Detect which cell encompasses the target text, then output its [X, Y] center coordinate. 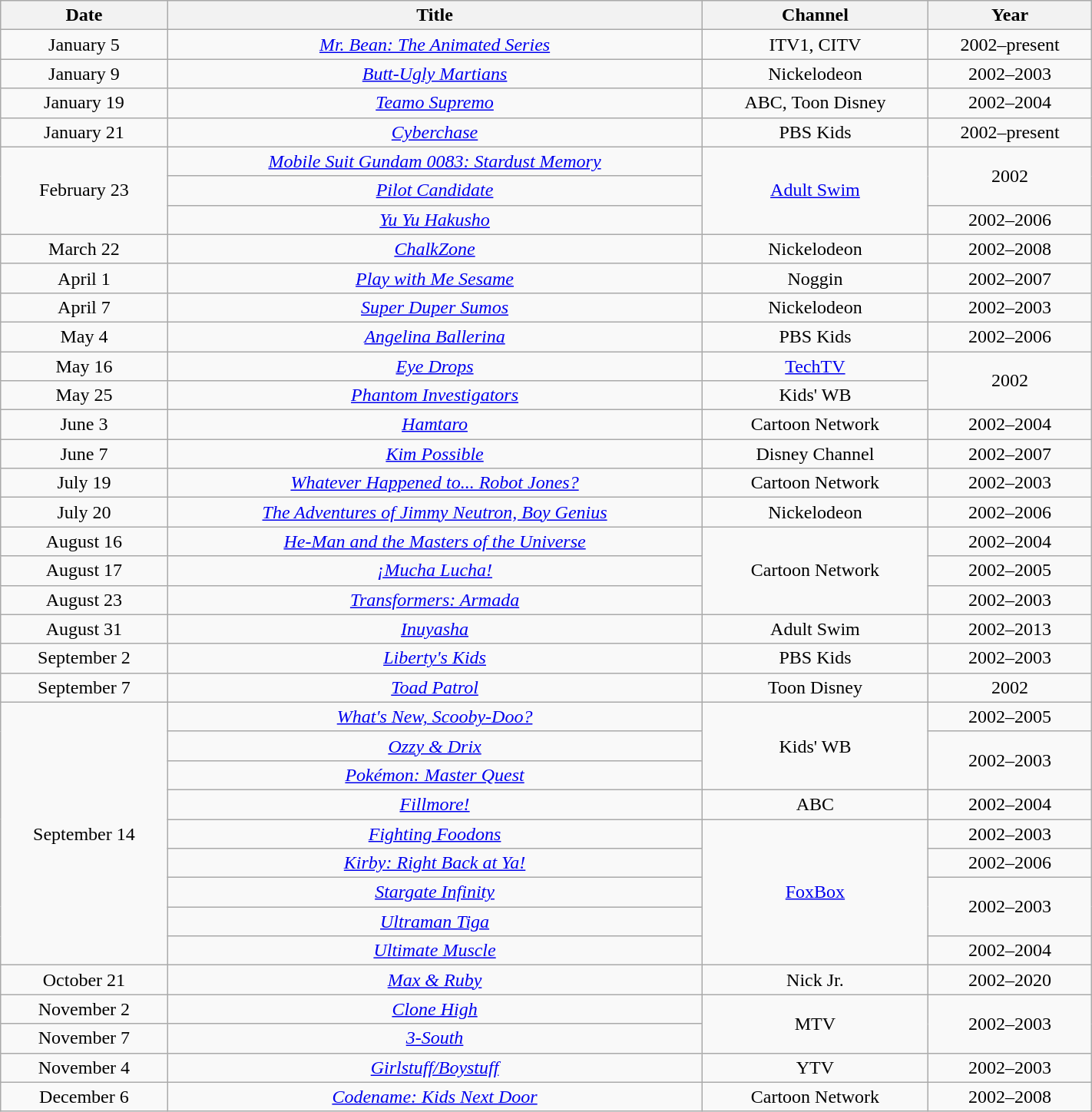
April 7 [84, 307]
Mobile Suit Gundam 0083: Stardust Memory [435, 161]
Eye Drops [435, 366]
¡Mucha Lucha! [435, 571]
Max & Ruby [435, 980]
Nick Jr. [816, 980]
The Adventures of Jimmy Neutron, Boy Genius [435, 512]
Super Duper Sumos [435, 307]
Yu Yu Hakusho [435, 220]
April 1 [84, 278]
ChalkZone [435, 249]
Stargate Infinity [435, 892]
ITV1, CITV [816, 45]
MTV [816, 1024]
Kim Possible [435, 454]
August 23 [84, 600]
August 16 [84, 541]
March 22 [84, 249]
May 4 [84, 336]
September 2 [84, 658]
January 19 [84, 103]
Fighting Foodons [435, 833]
Codename: Kids Next Door [435, 1097]
August 31 [84, 629]
November 2 [84, 1009]
ABC, Toon Disney [816, 103]
2002–2013 [1010, 629]
Date [84, 15]
He-Man and the Masters of the Universe [435, 541]
Fillmore! [435, 804]
Play with Me Sesame [435, 278]
Toon Disney [816, 687]
June 7 [84, 454]
Clone High [435, 1009]
Ultimate Muscle [435, 951]
Kirby: Right Back at Ya! [435, 863]
August 17 [84, 571]
January 21 [84, 132]
Mr. Bean: The Animated Series [435, 45]
YTV [816, 1067]
Pilot Candidate [435, 190]
Phantom Investigators [435, 395]
ABC [816, 804]
Channel [816, 15]
September 7 [84, 687]
December 6 [84, 1097]
November 4 [84, 1067]
Noggin [816, 278]
May 25 [84, 395]
TechTV [816, 366]
Transformers: Armada [435, 600]
January 5 [84, 45]
Whatever Happened to... Robot Jones? [435, 483]
January 9 [84, 74]
Year [1010, 15]
July 20 [84, 512]
October 21 [84, 980]
Pokémon: Master Quest [435, 775]
Butt-Ugly Martians [435, 74]
2002–2020 [1010, 980]
Title [435, 15]
Angelina Ballerina [435, 336]
Hamtaro [435, 425]
Liberty's Kids [435, 658]
Toad Patrol [435, 687]
Ozzy & Drix [435, 746]
June 3 [84, 425]
Teamo Supremo [435, 103]
September 14 [84, 834]
Ultraman Tiga [435, 922]
Girlstuff/Boystuff [435, 1067]
May 16 [84, 366]
Inuyasha [435, 629]
Cyberchase [435, 132]
November 7 [84, 1038]
3-South [435, 1038]
FoxBox [816, 892]
Disney Channel [816, 454]
July 19 [84, 483]
What's New, Scooby-Doo? [435, 717]
February 23 [84, 190]
